Provide the (x, y) coordinate of the cell's center where the given text is located.  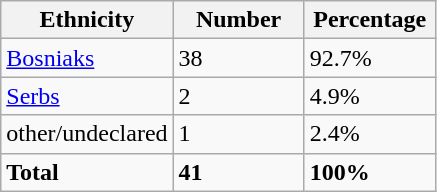
other/undeclared (87, 134)
Bosniaks (87, 58)
4.9% (370, 96)
41 (238, 172)
Percentage (370, 20)
1 (238, 134)
2.4% (370, 134)
2 (238, 96)
Number (238, 20)
100% (370, 172)
38 (238, 58)
Total (87, 172)
Ethnicity (87, 20)
Serbs (87, 96)
92.7% (370, 58)
